Extract the [x, y] coordinate from the center of the cell holding the provided text.  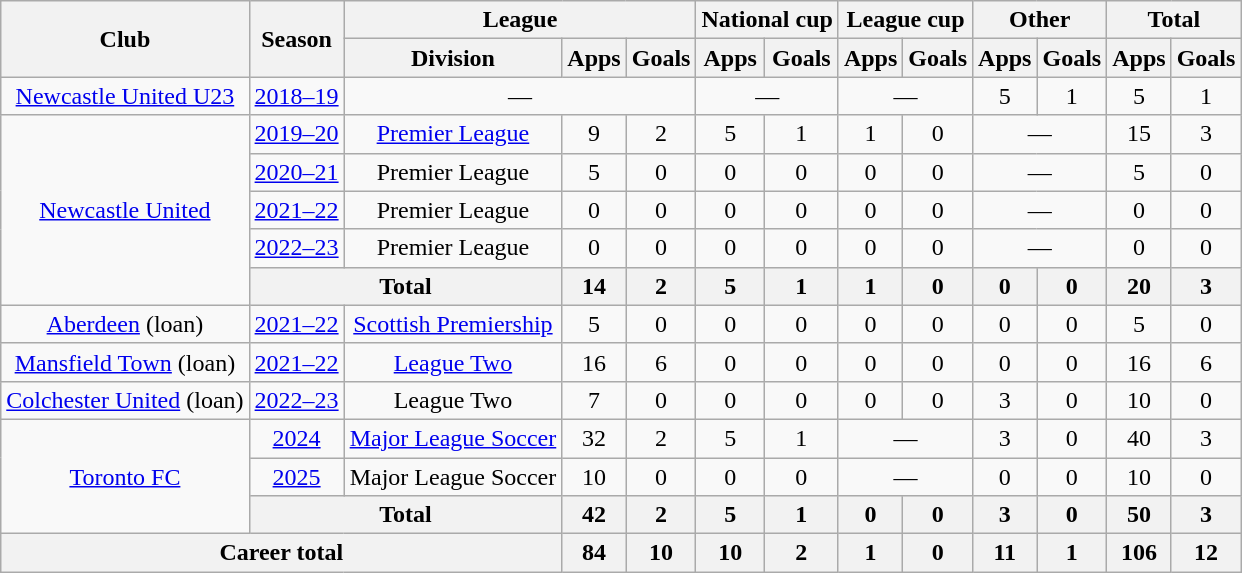
Division [453, 58]
Mansfield Town (loan) [125, 362]
National cup [767, 20]
14 [594, 286]
Career total [282, 553]
12 [1206, 553]
Scottish Premiership [453, 324]
Toronto FC [125, 476]
9 [594, 134]
7 [594, 400]
84 [594, 553]
15 [1139, 134]
League [520, 20]
42 [594, 515]
11 [1005, 553]
50 [1139, 515]
Aberdeen (loan) [125, 324]
2024 [296, 438]
Club [125, 39]
2025 [296, 477]
Colchester United (loan) [125, 400]
Other [1040, 20]
Newcastle United U23 [125, 96]
Newcastle United [125, 210]
40 [1139, 438]
Season [296, 39]
2019–20 [296, 134]
League cup [905, 20]
2018–19 [296, 96]
2020–21 [296, 172]
106 [1139, 553]
32 [594, 438]
20 [1139, 286]
